Identify which cell holds the provided text, then report its (x, y) central coordinate. 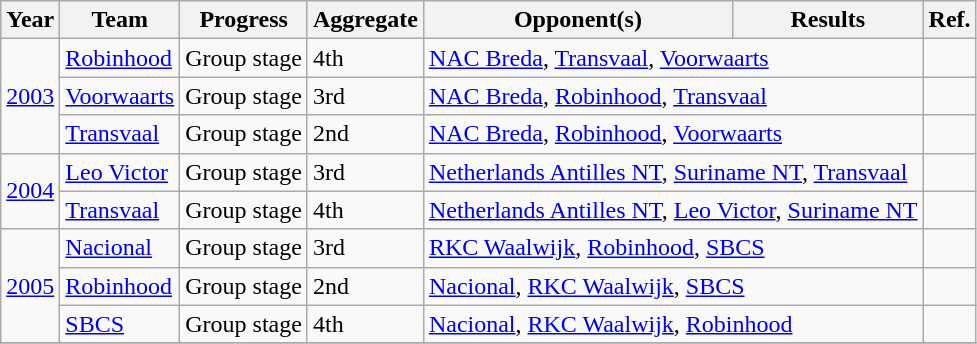
2004 (30, 191)
NAC Breda, Transvaal, Voorwaarts (673, 58)
Results (828, 20)
2003 (30, 96)
Team (120, 20)
Year (30, 20)
Voorwaarts (120, 96)
RKC Waalwijk, Robinhood, SBCS (673, 248)
Nacional (120, 248)
2005 (30, 286)
Progress (244, 20)
NAC Breda, Robinhood, Voorwaarts (673, 134)
Nacional, RKC Waalwijk, SBCS (673, 286)
Leo Victor (120, 172)
Opponent(s) (578, 20)
Netherlands Antilles NT, Suriname NT, Transvaal (673, 172)
SBCS (120, 324)
Aggregate (365, 20)
Ref. (950, 20)
Nacional, RKC Waalwijk, Robinhood (673, 324)
Netherlands Antilles NT, Leo Victor, Suriname NT (673, 210)
NAC Breda, Robinhood, Transvaal (673, 96)
